Determine the [X, Y] coordinate at the center of the cell enclosing the given text.  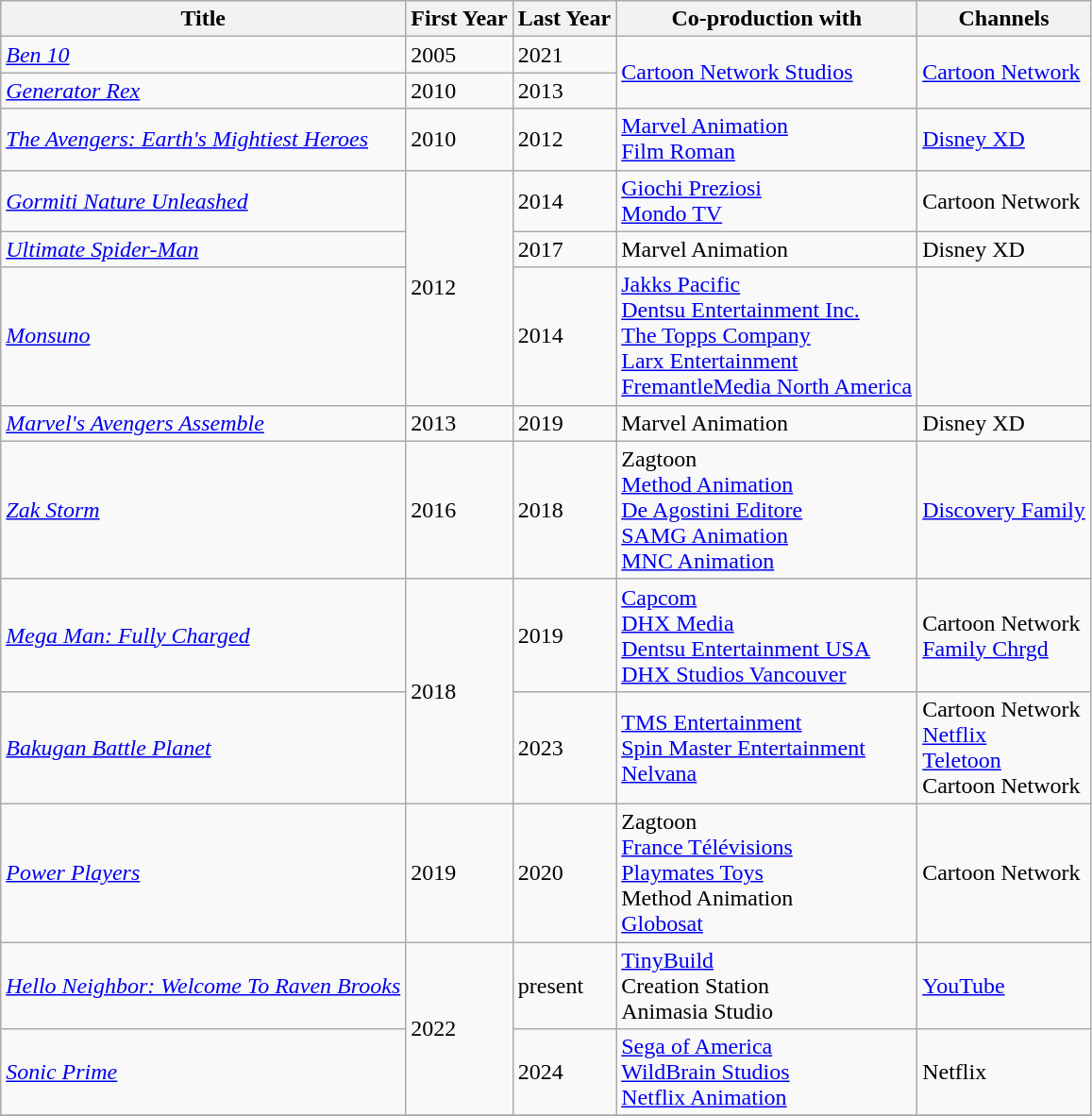
TMS EntertainmentSpin Master EntertainmentNelvana [766, 748]
Mega Man: Fully Charged [204, 634]
Last Year [564, 19]
Cartoon Network Studios [766, 73]
ZagtoonMethod AnimationDe Agostini EditoreSAMG AnimationMNC Animation [766, 510]
Cartoon Network Netflix Teletoon Cartoon Network [1004, 748]
Zak Storm [204, 510]
Discovery Family [1004, 510]
Ben 10 [204, 55]
Marvel AnimationFilm Roman [766, 140]
Monsuno [204, 336]
ZagtoonFrance TélévisionsPlaymates ToysMethod AnimationGlobosat [766, 872]
Marvel's Avengers Assemble [204, 423]
2017 [564, 249]
2023 [564, 748]
Giochi PreziosiMondo TV [766, 200]
Ultimate Spider-Man [204, 249]
Co-production with [766, 19]
Bakugan Battle Planet [204, 748]
2022 [459, 1029]
2020 [564, 872]
Sonic Prime [204, 1073]
present [564, 986]
Jakks PacificDentsu Entertainment Inc.The Topps CompanyLarx EntertainmentFremantleMedia North America [766, 336]
Sega of AmericaWildBrain StudiosNetflix Animation [766, 1073]
Generator Rex [204, 91]
Netflix [1004, 1073]
Cartoon Network Family Chrgd [1004, 634]
The Avengers: Earth's Mightiest Heroes [204, 140]
Channels [1004, 19]
Gormiti Nature Unleashed [204, 200]
First Year [459, 19]
2021 [564, 55]
Hello Neighbor: Welcome To Raven Brooks [204, 986]
2005 [459, 55]
Title [204, 19]
TinyBuildCreation StationAnimasia Studio [766, 986]
2016 [459, 510]
YouTube [1004, 986]
2024 [564, 1073]
Power Players [204, 872]
Capcom DHX MediaDentsu Entertainment USADHX Studios Vancouver [766, 634]
